Provide the (X, Y) coordinate of the cell's center where the given text is located.  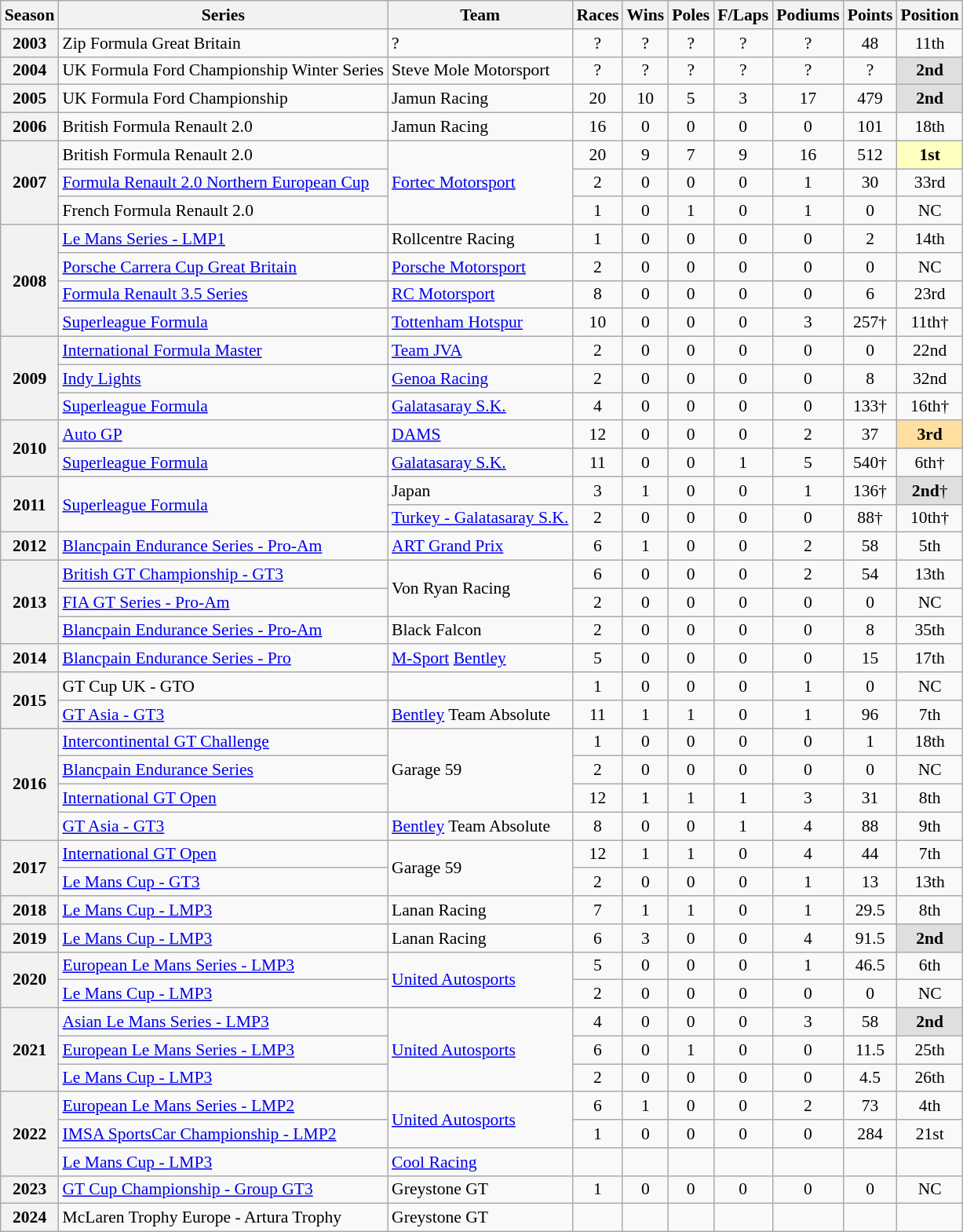
2021 (30, 1051)
26th (929, 1078)
Blancpain Endurance Series (223, 770)
2016 (30, 784)
Season (30, 15)
Points (870, 15)
11th (929, 43)
136† (870, 491)
11.5 (870, 1050)
101 (870, 127)
44 (870, 854)
2015 (30, 700)
Auto GP (223, 435)
5th (929, 547)
FIA GT Series - Pro-Am (223, 602)
Intercontinental GT Challenge (223, 742)
Turkey - Galatasaray S.K. (480, 518)
11th† (929, 323)
European Le Mans Series - LMP2 (223, 1106)
15 (870, 659)
30 (870, 183)
GT Cup Championship - Group GT3 (223, 1190)
21st (929, 1134)
Rollcentre Racing (480, 239)
2010 (30, 449)
257† (870, 323)
16th† (929, 407)
Team (480, 15)
Formula Renault 2.0 Northern European Cup (223, 183)
29.5 (870, 910)
512 (870, 155)
13 (870, 883)
ART Grand Prix (480, 547)
Von Ryan Racing (480, 589)
284 (870, 1134)
Team JVA (480, 351)
British GT Championship - GT3 (223, 575)
2023 (30, 1190)
4.5 (870, 1078)
2005 (30, 99)
Blancpain Endurance Series - Pro (223, 659)
6th† (929, 462)
2008 (30, 280)
33rd (929, 183)
Races (597, 15)
Zip Formula Great Britain (223, 43)
Series (223, 15)
GT Cup UK - GTO (223, 686)
2007 (30, 182)
540† (870, 462)
96 (870, 715)
25th (929, 1050)
54 (870, 575)
2011 (30, 504)
Asian Le Mans Series - LMP3 (223, 1022)
35th (929, 631)
32nd (929, 378)
91.5 (870, 938)
Porsche Carrera Cup Great Britain (223, 267)
73 (870, 1106)
F/Laps (742, 15)
2004 (30, 71)
22nd (929, 351)
Position (929, 15)
479 (870, 99)
Podiums (808, 15)
Genoa Racing (480, 378)
M-Sport Bentley (480, 659)
Steve Mole Motorsport (480, 71)
Wins (645, 15)
2003 (30, 43)
1st (929, 155)
Indy Lights (223, 378)
Le Mans Cup - GT3 (223, 883)
Poles (691, 15)
IMSA SportsCar Championship - LMP2 (223, 1134)
French Formula Renault 2.0 (223, 211)
2006 (30, 127)
23rd (929, 294)
133† (870, 407)
4th (929, 1106)
88 (870, 826)
UK Formula Ford Championship (223, 99)
9th (929, 826)
17th (929, 659)
17 (808, 99)
2019 (30, 938)
2009 (30, 378)
2012 (30, 547)
Fortec Motorsport (480, 182)
McLaren Trophy Europe - Artura Trophy (223, 1218)
37 (870, 435)
Le Mans Series - LMP1 (223, 239)
14th (929, 239)
2017 (30, 868)
48 (870, 43)
Tottenham Hotspur (480, 323)
International Formula Master (223, 351)
3rd (929, 435)
31 (870, 799)
2022 (30, 1134)
DAMS (480, 435)
88† (870, 518)
2020 (30, 980)
Japan (480, 491)
Formula Renault 3.5 Series (223, 294)
2018 (30, 910)
RC Motorsport (480, 294)
46.5 (870, 966)
2nd† (929, 491)
2013 (30, 603)
Porsche Motorsport (480, 267)
Black Falcon (480, 631)
2014 (30, 659)
6th (929, 966)
10th† (929, 518)
Cool Racing (480, 1162)
UK Formula Ford Championship Winter Series (223, 71)
2024 (30, 1218)
